Extract the (x, y) coordinate from the center of the cell holding the provided text.  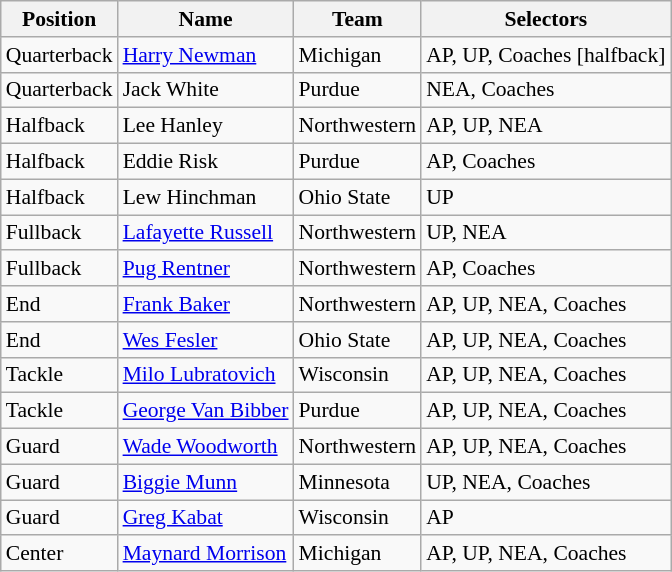
UP, NEA (546, 233)
UP, NEA, Coaches (546, 482)
Lafayette Russell (206, 233)
Wes Fesler (206, 340)
Biggie Munn (206, 482)
Position (60, 19)
Lew Hinchman (206, 197)
Maynard Morrison (206, 554)
Frank Baker (206, 304)
NEA, Coaches (546, 90)
Jack White (206, 90)
Milo Lubratovich (206, 375)
Wade Woodworth (206, 447)
Pug Rentner (206, 269)
Minnesota (358, 482)
Lee Hanley (206, 126)
Harry Newman (206, 55)
Greg Kabat (206, 518)
Eddie Risk (206, 162)
AP, UP, NEA (546, 126)
AP (546, 518)
Center (60, 554)
UP (546, 197)
AP, UP, Coaches [halfback] (546, 55)
Team (358, 19)
Selectors (546, 19)
Name (206, 19)
George Van Bibber (206, 411)
